Search for the cell housing the specified text and yield its [x, y] center coordinate. 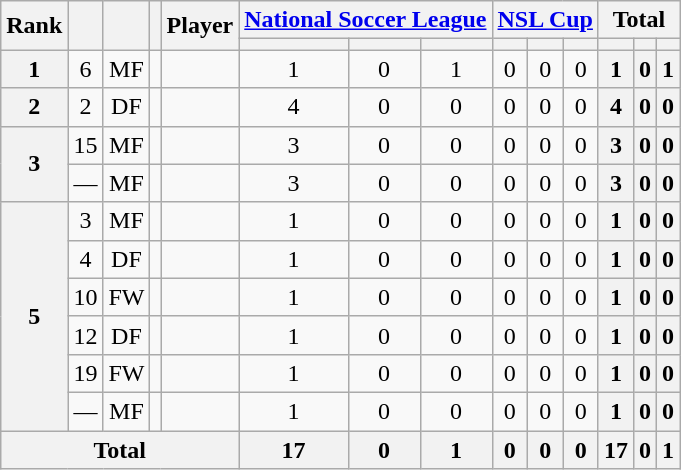
19 [86, 373]
Player [200, 26]
10 [86, 297]
Rank [34, 26]
6 [86, 69]
5 [34, 316]
National Soccer League [366, 20]
12 [86, 335]
15 [86, 145]
NSL Cup [545, 20]
